Output the [X, Y] coordinate of the center of the cell containing the given text.  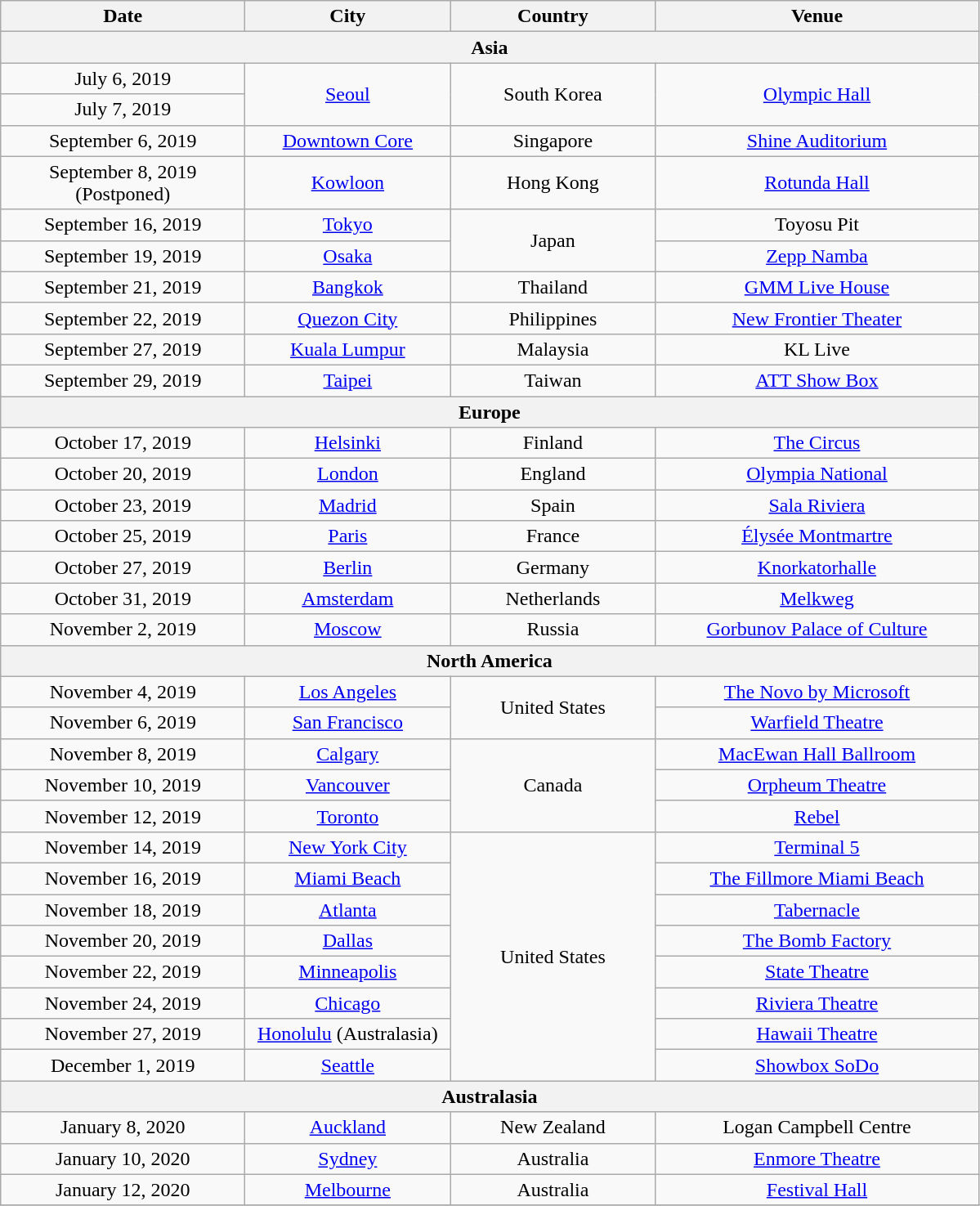
Terminal 5 [817, 847]
November 6, 2019 [123, 723]
Melkweg [817, 599]
Honolulu (Australasia) [348, 1034]
Los Angeles [348, 692]
Australasia [490, 1096]
September 27, 2019 [123, 349]
Chicago [348, 1003]
November 27, 2019 [123, 1034]
Quezon City [348, 318]
Hong Kong [553, 183]
Élysée Montmartre [817, 536]
September 6, 2019 [123, 141]
Taiwan [553, 380]
Venue [817, 16]
September 16, 2019 [123, 225]
Seattle [348, 1065]
January 8, 2020 [123, 1128]
Atlanta [348, 910]
Logan Campbell Centre [817, 1128]
Netherlands [553, 599]
Miami Beach [348, 878]
GMM Live House [817, 287]
November 22, 2019 [123, 972]
January 12, 2020 [123, 1190]
Malaysia [553, 349]
Bangkok [348, 287]
Olympia National [817, 474]
Olympic Hall [817, 94]
Riviera Theatre [817, 1003]
October 27, 2019 [123, 567]
Toronto [348, 816]
Berlin [348, 567]
September 19, 2019 [123, 256]
Osaka [348, 256]
September 22, 2019 [123, 318]
October 20, 2019 [123, 474]
Dallas [348, 941]
Vancouver [348, 785]
San Francisco [348, 723]
Enmore Theatre [817, 1159]
November 24, 2019 [123, 1003]
Seoul [348, 94]
Sala Riviera [817, 505]
ATT Show Box [817, 380]
New Zealand [553, 1128]
Shine Auditorium [817, 141]
October 25, 2019 [123, 536]
September 21, 2019 [123, 287]
Philippines [553, 318]
Rebel [817, 816]
Tokyo [348, 225]
Knorkatorhalle [817, 567]
North America [490, 661]
Date [123, 16]
Taipei [348, 380]
November 12, 2019 [123, 816]
Auckland [348, 1128]
KL Live [817, 349]
Canada [553, 785]
Kowloon [348, 183]
The Novo by Microsoft [817, 692]
Moscow [348, 630]
November 2, 2019 [123, 630]
September 8, 2019 (Postponed) [123, 183]
Amsterdam [348, 599]
Spain [553, 505]
Zepp Namba [817, 256]
South Korea [553, 94]
July 7, 2019 [123, 110]
November 8, 2019 [123, 754]
October 17, 2019 [123, 443]
Gorbunov Palace of Culture [817, 630]
The Bomb Factory [817, 941]
The Circus [817, 443]
Country [553, 16]
New York City [348, 847]
November 20, 2019 [123, 941]
January 10, 2020 [123, 1159]
Japan [553, 240]
November 10, 2019 [123, 785]
Europe [490, 411]
Asia [490, 47]
Finland [553, 443]
Tabernacle [817, 910]
Toyosu Pit [817, 225]
City [348, 16]
France [553, 536]
Singapore [553, 141]
Madrid [348, 505]
November 16, 2019 [123, 878]
Festival Hall [817, 1190]
Paris [348, 536]
MacEwan Hall Ballroom [817, 754]
Orpheum Theatre [817, 785]
October 31, 2019 [123, 599]
New Frontier Theater [817, 318]
London [348, 474]
November 18, 2019 [123, 910]
Minneapolis [348, 972]
September 29, 2019 [123, 380]
Showbox SoDo [817, 1065]
Thailand [553, 287]
Warfield Theatre [817, 723]
October 23, 2019 [123, 505]
July 6, 2019 [123, 78]
November 14, 2019 [123, 847]
Calgary [348, 754]
Kuala Lumpur [348, 349]
December 1, 2019 [123, 1065]
Rotunda Hall [817, 183]
Sydney [348, 1159]
Helsinki [348, 443]
The Fillmore Miami Beach [817, 878]
Melbourne [348, 1190]
Germany [553, 567]
State Theatre [817, 972]
England [553, 474]
November 4, 2019 [123, 692]
Russia [553, 630]
Hawaii Theatre [817, 1034]
Downtown Core [348, 141]
